Detect which cell encompasses the target text, then output its (X, Y) center coordinate. 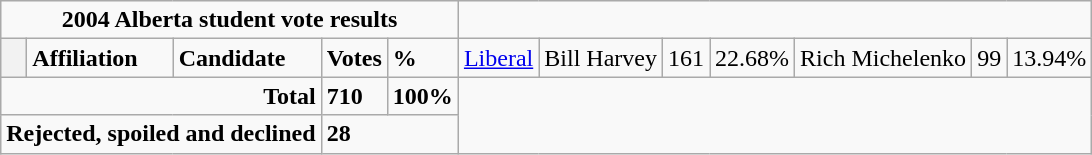
Votes (354, 58)
710 (354, 96)
161 (686, 58)
22.68% (752, 58)
Liberal (498, 58)
28 (390, 134)
Affiliation (100, 58)
13.94% (1050, 58)
99 (990, 58)
Bill Harvey (601, 58)
Total (161, 96)
100% (422, 96)
Rich Michelenko (884, 58)
Rejected, spoiled and declined (161, 134)
2004 Alberta student vote results (230, 20)
% (422, 58)
Candidate (247, 58)
